Search for the cell housing the specified text and yield its (X, Y) center coordinate. 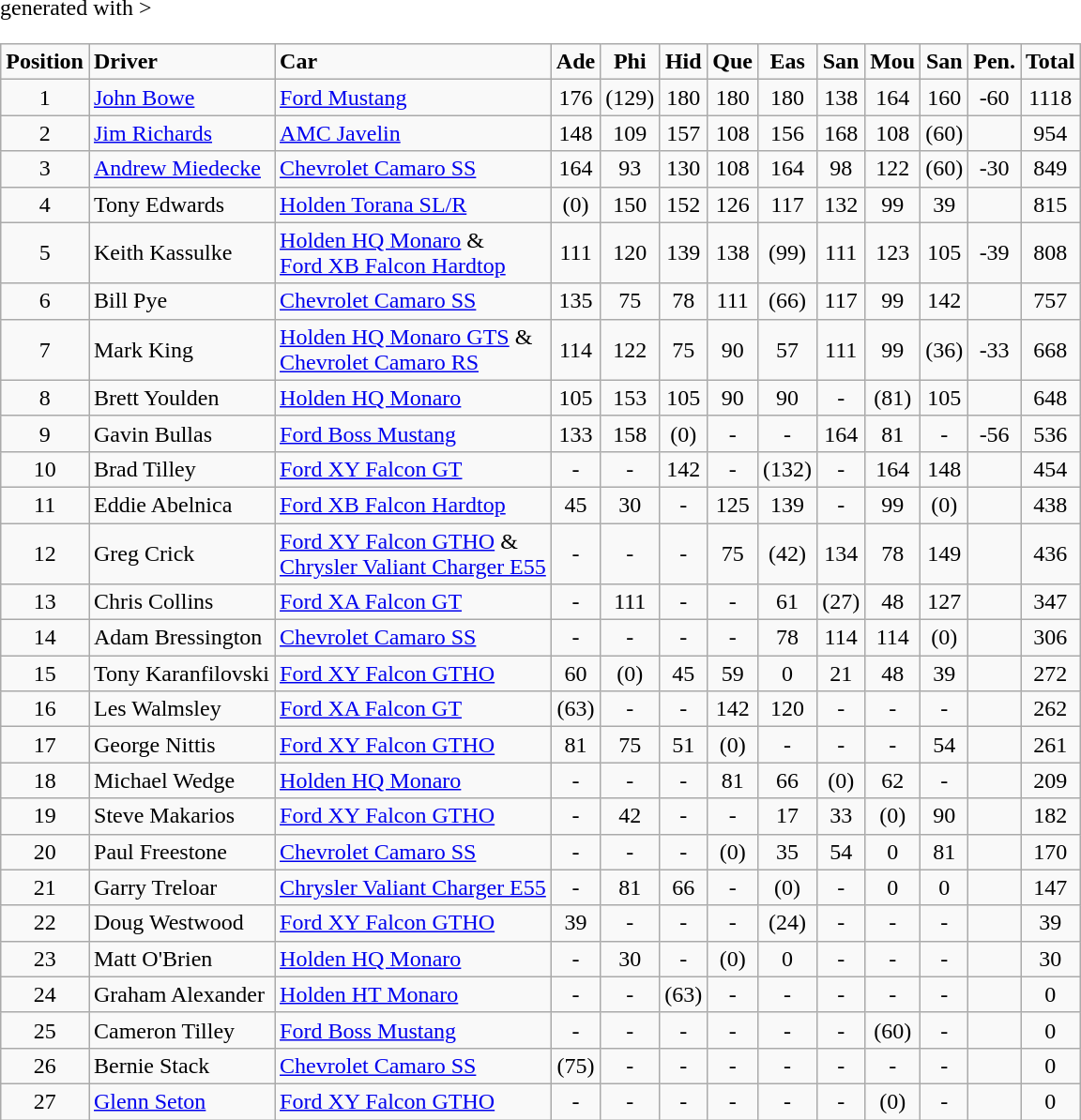
42 (631, 816)
59 (733, 674)
15 (45, 674)
Pen. (995, 62)
33 (841, 816)
152 (683, 204)
62 (893, 780)
(66) (788, 301)
157 (683, 133)
13 (45, 602)
Adam Bressington (181, 638)
347 (1051, 602)
436 (1051, 553)
757 (1051, 301)
158 (631, 433)
Position (45, 62)
Total (1051, 62)
Steve Makarios (181, 816)
26 (45, 1066)
134 (841, 553)
109 (631, 133)
Hid (683, 62)
20 (45, 852)
14 (45, 638)
-33 (995, 349)
954 (1051, 133)
Mou (893, 62)
153 (631, 398)
536 (1051, 433)
130 (683, 169)
Holden Torana SL/R (413, 204)
Les Walmsley (181, 709)
262 (1051, 709)
(42) (788, 553)
-39 (995, 253)
168 (841, 133)
24 (45, 994)
(81) (893, 398)
35 (788, 852)
5 (45, 253)
Cameron Tilley (181, 1030)
1 (45, 98)
Doug Westwood (181, 923)
John Bowe (181, 98)
10 (45, 469)
8 (45, 398)
Glenn Seton (181, 1101)
126 (733, 204)
Holden HQ Monaro GTS & Chevrolet Camaro RS (413, 349)
132 (841, 204)
Eddie Abelnica (181, 505)
156 (788, 133)
Ade (575, 62)
182 (1051, 816)
1118 (1051, 98)
668 (1051, 349)
Phi (631, 62)
808 (1051, 253)
57 (788, 349)
(24) (788, 923)
(36) (944, 349)
Ford XY Falcon GT (413, 469)
Ford XY Falcon GTHO & Chrysler Valiant Charger E55 (413, 553)
149 (944, 553)
209 (1051, 780)
648 (1051, 398)
Graham Alexander (181, 994)
176 (575, 98)
4 (45, 204)
Gavin Bullas (181, 433)
16 (45, 709)
19 (45, 816)
51 (683, 745)
Eas (788, 62)
11 (45, 505)
272 (1051, 674)
22 (45, 923)
Garry Treloar (181, 887)
Paul Freestone (181, 852)
Holden HQ Monaro & Ford XB Falcon Hardtop (413, 253)
25 (45, 1030)
Keith Kassulke (181, 253)
2 (45, 133)
Ford XB Falcon Hardtop (413, 505)
61 (788, 602)
60 (575, 674)
Holden HT Monaro (413, 994)
98 (841, 169)
3 (45, 169)
Tony Edwards (181, 204)
125 (733, 505)
Jim Richards (181, 133)
(132) (788, 469)
27 (45, 1101)
-30 (995, 169)
George Nittis (181, 745)
Bill Pye (181, 301)
Ford Mustang (413, 98)
23 (45, 959)
135 (575, 301)
Que (733, 62)
Chris Collins (181, 602)
261 (1051, 745)
93 (631, 169)
170 (1051, 852)
9 (45, 433)
147 (1051, 887)
160 (944, 98)
Car (413, 62)
Bernie Stack (181, 1066)
AMC Javelin (413, 133)
7 (45, 349)
Mark King (181, 349)
18 (45, 780)
Tony Karanfilovski (181, 674)
(129) (631, 98)
133 (575, 433)
(99) (788, 253)
Chrysler Valiant Charger E55 (413, 887)
306 (1051, 638)
Driver (181, 62)
6 (45, 301)
454 (1051, 469)
849 (1051, 169)
-56 (995, 433)
Andrew Miedecke (181, 169)
Brett Youlden (181, 398)
Greg Crick (181, 553)
(75) (575, 1066)
Brad Tilley (181, 469)
12 (45, 553)
815 (1051, 204)
Matt O'Brien (181, 959)
(27) (841, 602)
123 (893, 253)
438 (1051, 505)
-60 (995, 98)
127 (944, 602)
150 (631, 204)
Michael Wedge (181, 780)
